Identify which cell holds the provided text, then report its [X, Y] central coordinate. 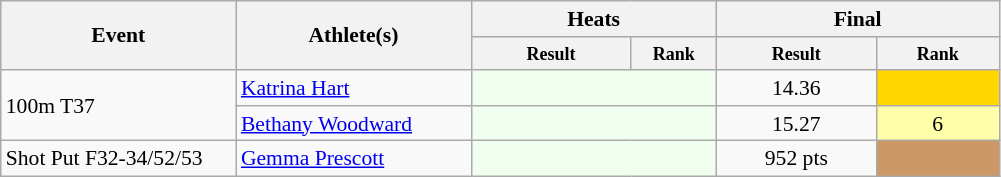
100m T37 [118, 106]
14.36 [796, 88]
Final [858, 19]
Event [118, 36]
Athlete(s) [354, 36]
952 pts [796, 159]
Katrina Hart [354, 88]
Heats [594, 19]
15.27 [796, 124]
Bethany Woodward [354, 124]
Gemma Prescott [354, 159]
Shot Put F32-34/52/53 [118, 159]
6 [938, 124]
